Locate the cell with the specified text and output its [X, Y] center coordinate. 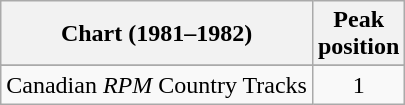
Peakposition [358, 34]
Chart (1981–1982) [157, 34]
1 [358, 85]
Canadian RPM Country Tracks [157, 85]
